From the cell containing the given text, extract its center point as (X, Y) coordinate. 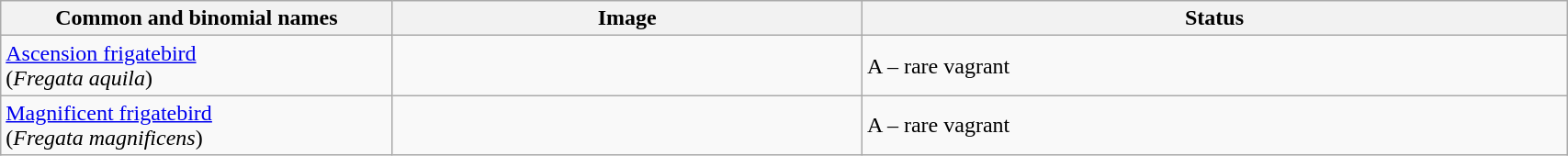
Image (626, 18)
Magnificent frigatebird(Fregata magnificens) (197, 125)
Ascension frigatebird(Fregata aquila) (197, 66)
Common and binomial names (197, 18)
Status (1214, 18)
